Search for the cell housing the specified text and yield its (X, Y) center coordinate. 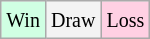
Win (24, 20)
Loss (126, 20)
Draw (72, 20)
